Capture the cell that displays the provided text and extract its [x, y] central coordinate. 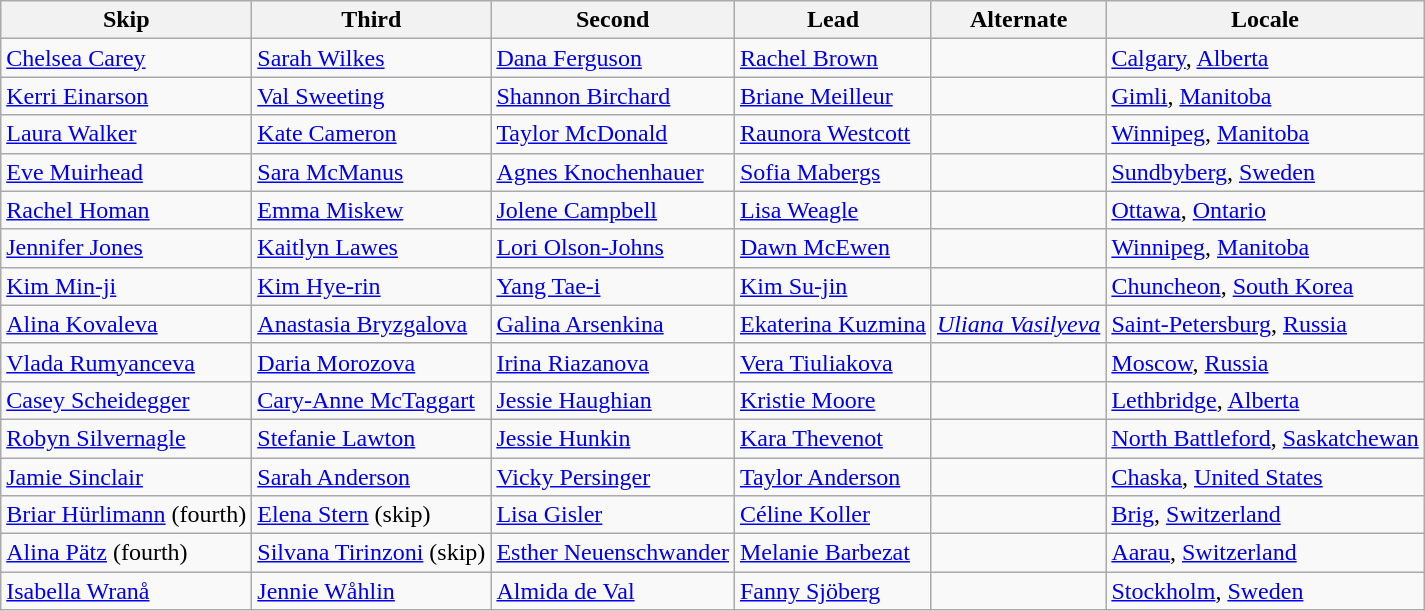
Chaska, United States [1265, 477]
Stefanie Lawton [372, 438]
Rachel Homan [126, 210]
Yang Tae-i [613, 286]
Vera Tiuliakova [832, 362]
Dawn McEwen [832, 248]
Kim Min-ji [126, 286]
Cary-Anne McTaggart [372, 400]
Sara McManus [372, 172]
Jolene Campbell [613, 210]
Raunora Westcott [832, 134]
Elena Stern (skip) [372, 515]
Val Sweeting [372, 96]
Moscow, Russia [1265, 362]
Brig, Switzerland [1265, 515]
Uliana Vasilyeva [1018, 324]
Ekaterina Kuzmina [832, 324]
Sofia Mabergs [832, 172]
Céline Koller [832, 515]
Stockholm, Sweden [1265, 591]
Laura Walker [126, 134]
Lethbridge, Alberta [1265, 400]
Gimli, Manitoba [1265, 96]
Lisa Weagle [832, 210]
Dana Ferguson [613, 58]
Casey Scheidegger [126, 400]
Alina Kovaleva [126, 324]
Aarau, Switzerland [1265, 553]
Shannon Birchard [613, 96]
Kerri Einarson [126, 96]
Briar Hürlimann (fourth) [126, 515]
Rachel Brown [832, 58]
North Battleford, Saskatchewan [1265, 438]
Saint-Petersburg, Russia [1265, 324]
Third [372, 20]
Robyn Silvernagle [126, 438]
Melanie Barbezat [832, 553]
Jennie Wåhlin [372, 591]
Lead [832, 20]
Locale [1265, 20]
Kara Thevenot [832, 438]
Kate Cameron [372, 134]
Silvana Tirinzoni (skip) [372, 553]
Anastasia Bryzgalova [372, 324]
Kim Hye-rin [372, 286]
Briane Meilleur [832, 96]
Irina Riazanova [613, 362]
Chuncheon, South Korea [1265, 286]
Daria Morozova [372, 362]
Jessie Haughian [613, 400]
Sundbyberg, Sweden [1265, 172]
Emma Miskew [372, 210]
Agnes Knochenhauer [613, 172]
Vicky Persinger [613, 477]
Ottawa, Ontario [1265, 210]
Calgary, Alberta [1265, 58]
Isabella Wranå [126, 591]
Second [613, 20]
Lori Olson-Johns [613, 248]
Lisa Gisler [613, 515]
Jessie Hunkin [613, 438]
Fanny Sjöberg [832, 591]
Skip [126, 20]
Alternate [1018, 20]
Chelsea Carey [126, 58]
Vlada Rumyanceva [126, 362]
Taylor McDonald [613, 134]
Alina Pätz (fourth) [126, 553]
Kaitlyn Lawes [372, 248]
Jamie Sinclair [126, 477]
Sarah Anderson [372, 477]
Almida de Val [613, 591]
Taylor Anderson [832, 477]
Jennifer Jones [126, 248]
Eve Muirhead [126, 172]
Esther Neuenschwander [613, 553]
Kristie Moore [832, 400]
Galina Arsenkina [613, 324]
Kim Su-jin [832, 286]
Sarah Wilkes [372, 58]
